Return (x, y) of the center of cell containing provided text 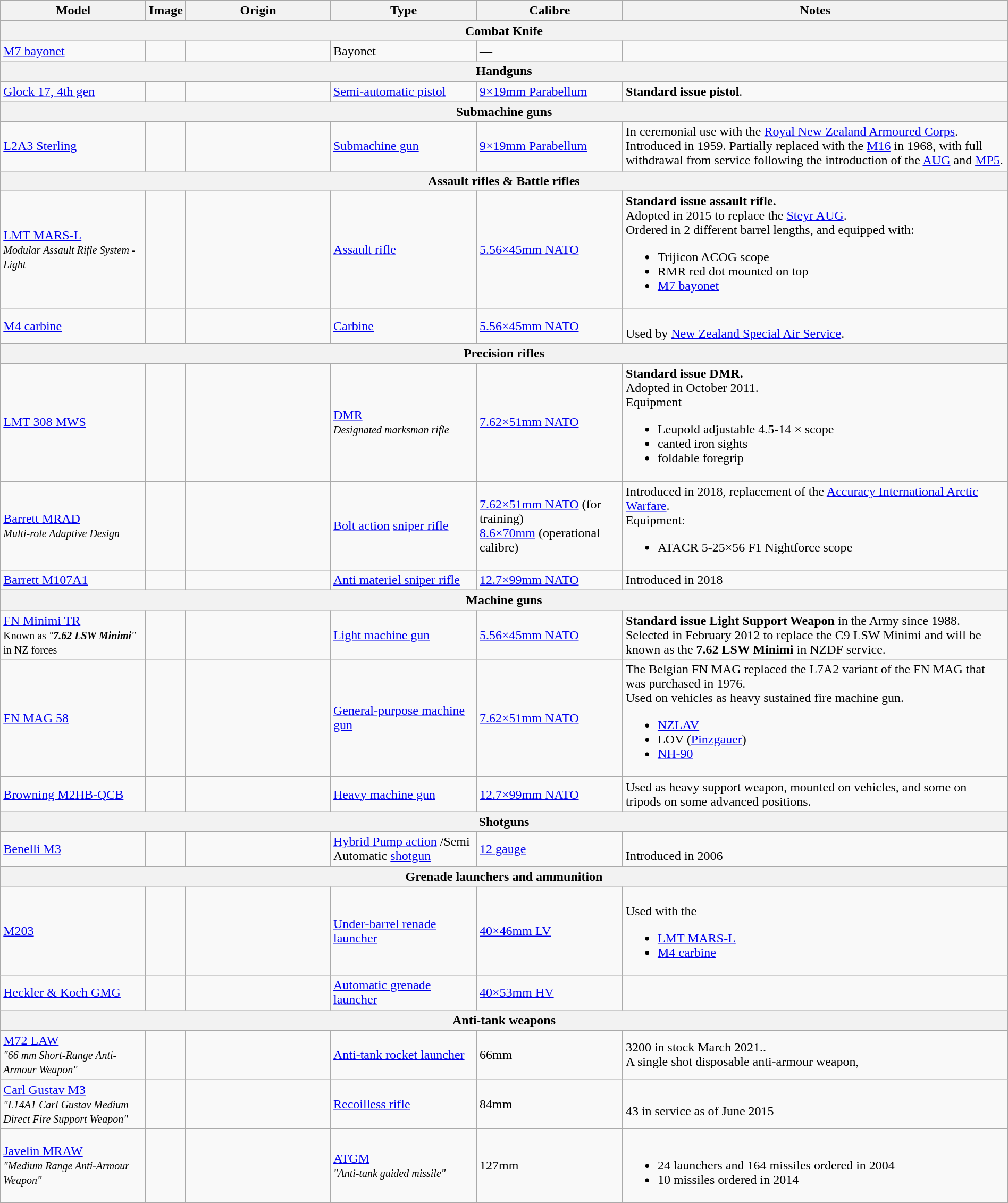
Bolt action sniper rifle (403, 525)
24 launchers and 164 missiles ordered in 200410 missiles ordered in 2014 (815, 1165)
Anti-tank weapons (504, 1020)
Barrett M107A1 (73, 580)
Machine guns (504, 600)
40×46mm LV (550, 931)
Introduced in 2018 (815, 580)
Standard issue DMR.Adopted in October 2011.EquipmentLeupold adjustable 4.5-14 × scopecanted iron sightsfoldable foregrip (815, 422)
Introduced in 2018, replacement of the Accuracy International Arctic Warfare.Equipment:ATACR 5-25×56 F1 Nightforce scope (815, 525)
Browning M2HB-QCB (73, 795)
Anti materiel sniper rifle (403, 580)
LMT 308 MWS (73, 422)
Grenade launchers and ammunition (504, 876)
DMRDesignated marksman rifle (403, 422)
Type (403, 11)
Carl Gustav M3"L14A1 Carl Gustav Medium Direct Fire Support Weapon" (73, 1104)
Image (166, 11)
Hybrid Pump action /Semi Automatic shotgun (403, 849)
Origin (258, 11)
Assault rifles & Battle rifles (504, 181)
Notes (815, 11)
Glock 17, 4th gen (73, 91)
Under-barrel renade launcher (403, 931)
FN MAG 58 (73, 718)
M7 bayonet (73, 51)
Precision rifles (504, 353)
M72 LAW"66 mm Short-Range Anti-Armour Weapon" (73, 1055)
Javelin MRAW"Medium Range Anti-Armour Weapon" (73, 1165)
43 in service as of June 2015 (815, 1104)
ATGM"Anti-tank guided missile" (403, 1165)
Assault rifle (403, 250)
General-purpose machine gun (403, 718)
Shotguns (504, 822)
Calibre (550, 11)
66mm (550, 1055)
Model (73, 11)
Submachine gun (403, 146)
84mm (550, 1104)
FN Minimi TRKnown as "7.62 LSW Minimi" in NZ forces (73, 635)
Used with theLMT MARS-LM4 carbine (815, 931)
Semi-automatic pistol (403, 91)
LMT MARS-LModular Assault Rifle System - Light (73, 250)
M4 carbine (73, 325)
12 gauge (550, 849)
Submachine guns (504, 112)
Heavy machine gun (403, 795)
Combat Knife (504, 31)
Recoilless rifle (403, 1104)
Used by New Zealand Special Air Service. (815, 325)
Barrett MRADMulti-role Adaptive Design (73, 525)
7.62×51mm NATO (for training)8.6×70mm (operational calibre) (550, 525)
Automatic grenade launcher (403, 992)
Light machine gun (403, 635)
M203 (73, 931)
Heckler & Koch GMG (73, 992)
40×53mm HV (550, 992)
Carbine (403, 325)
3200 in stock March 2021..A single shot disposable anti-armour weapon, (815, 1055)
— (550, 51)
Handguns (504, 71)
127mm (550, 1165)
Used as heavy support weapon, mounted on vehicles, and some on tripods on some advanced positions. (815, 795)
Benelli M3 (73, 849)
Bayonet (403, 51)
Anti-tank rocket launcher (403, 1055)
Introduced in 2006 (815, 849)
Standard issue pistol. (815, 91)
L2A3 Sterling (73, 146)
